Identify which cell holds the provided text, then report its (x, y) central coordinate. 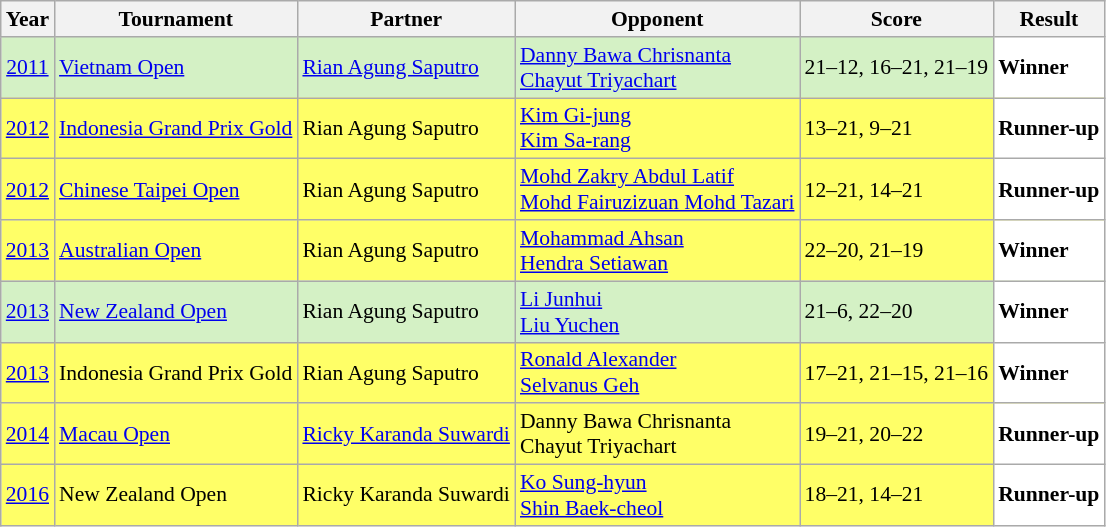
21–6, 22–20 (897, 312)
18–21, 14–21 (897, 496)
17–21, 21–15, 21–16 (897, 372)
13–21, 9–21 (897, 128)
21–12, 16–21, 21–19 (897, 68)
Tournament (176, 19)
Score (897, 19)
Chinese Taipei Open (176, 190)
Result (1048, 19)
2011 (28, 68)
Year (28, 19)
Australian Open (176, 250)
Macau Open (176, 434)
Kim Gi-jung Kim Sa-rang (658, 128)
12–21, 14–21 (897, 190)
Mohd Zakry Abdul Latif Mohd Fairuzizuan Mohd Tazari (658, 190)
22–20, 21–19 (897, 250)
Li Junhui Liu Yuchen (658, 312)
2014 (28, 434)
Ronald Alexander Selvanus Geh (658, 372)
19–21, 20–22 (897, 434)
2016 (28, 496)
Ko Sung-hyun Shin Baek-cheol (658, 496)
Mohammad Ahsan Hendra Setiawan (658, 250)
Opponent (658, 19)
Partner (406, 19)
Vietnam Open (176, 68)
